Detect which cell encompasses the target text, then output its [x, y] center coordinate. 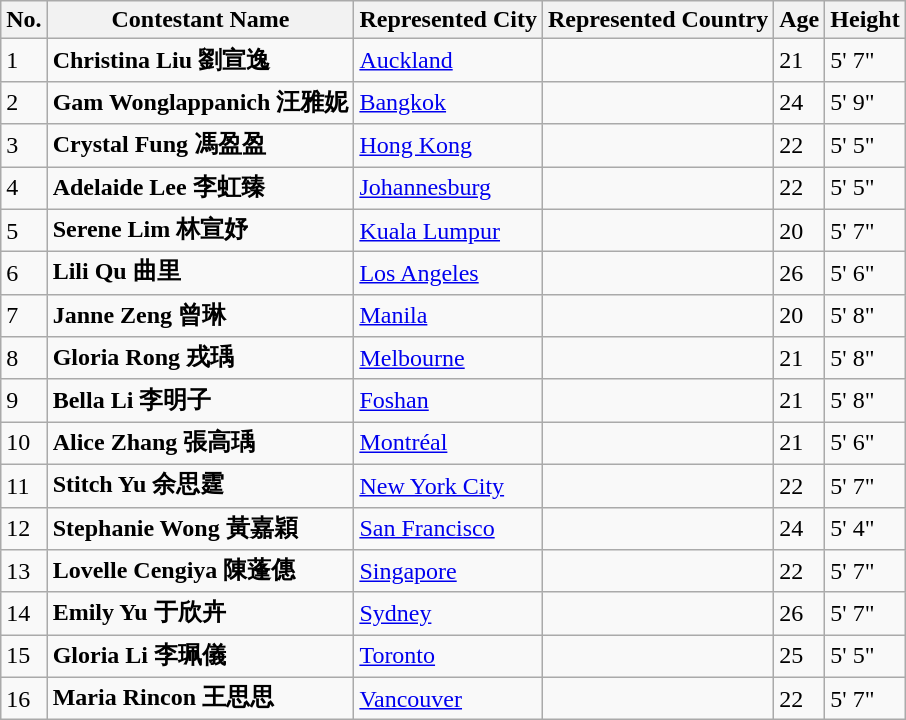
Vancouver [448, 698]
13 [24, 572]
Gloria Li 李珮儀 [200, 656]
Gam Wonglappanich 汪雅妮 [200, 102]
14 [24, 614]
Auckland [448, 60]
Gloria Rong 戎瑀 [200, 358]
Crystal Fung 馮盈盈 [200, 146]
15 [24, 656]
Sydney [448, 614]
5' 9" [865, 102]
Bella Li 李明子 [200, 400]
Age [800, 20]
Bangkok [448, 102]
Los Angeles [448, 274]
25 [800, 656]
16 [24, 698]
No. [24, 20]
9 [24, 400]
Lovelle Cengiya 陳蓬僡 [200, 572]
5 [24, 230]
Manila [448, 316]
Represented Country [658, 20]
Lili Qu 曲里 [200, 274]
4 [24, 188]
Alice Zhang 張高瑀 [200, 444]
Melbourne [448, 358]
3 [24, 146]
Toronto [448, 656]
Emily Yu 于欣卉 [200, 614]
5' 4" [865, 528]
6 [24, 274]
Represented City [448, 20]
San Francisco [448, 528]
Stitch Yu 余思霆 [200, 486]
Foshan [448, 400]
Adelaide Lee 李虹臻 [200, 188]
Janne Zeng 曾琳 [200, 316]
Kuala Lumpur [448, 230]
7 [24, 316]
New York City [448, 486]
Johannesburg [448, 188]
Hong Kong [448, 146]
Singapore [448, 572]
Stephanie Wong 黃嘉穎 [200, 528]
Christina Liu 劉宣逸 [200, 60]
8 [24, 358]
11 [24, 486]
Contestant Name [200, 20]
1 [24, 60]
Serene Lim 林宣妤 [200, 230]
Height [865, 20]
Montréal [448, 444]
2 [24, 102]
10 [24, 444]
12 [24, 528]
Maria Rincon 王思思 [200, 698]
